Scan for the cell matching the given text and deliver its (x, y) coordinate at center. 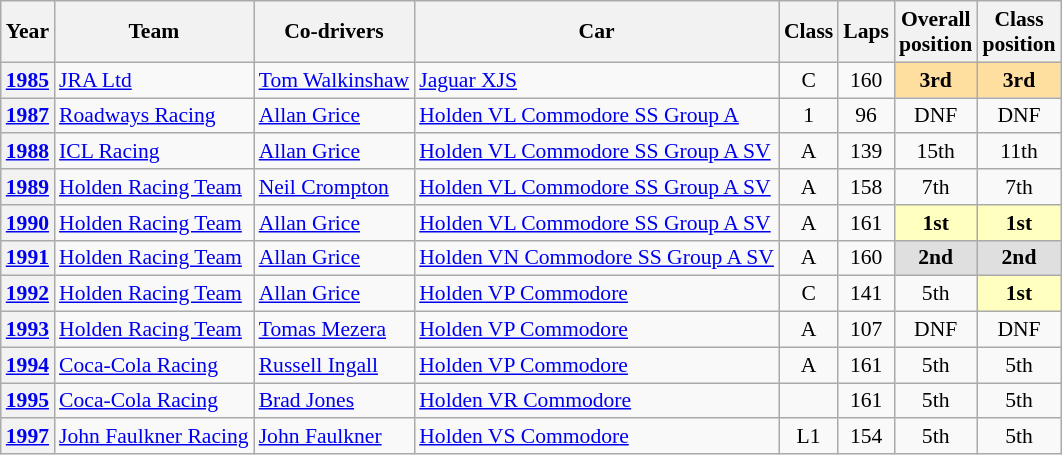
Year (28, 32)
1988 (28, 152)
1990 (28, 223)
96 (866, 116)
Holden VR Commodore (596, 401)
1991 (28, 258)
Co-drivers (334, 32)
Tomas Mezera (334, 330)
141 (866, 294)
1992 (28, 294)
Laps (866, 32)
Tom Walkinshaw (334, 80)
11th (1018, 152)
1995 (28, 401)
Overallposition (936, 32)
15th (936, 152)
154 (866, 437)
Neil Crompton (334, 187)
1985 (28, 80)
Roadways Racing (154, 116)
Holden VL Commodore SS Group A (596, 116)
John Faulkner Racing (154, 437)
Team (154, 32)
ICL Racing (154, 152)
1989 (28, 187)
139 (866, 152)
Holden VN Commodore SS Group A SV (596, 258)
1997 (28, 437)
Russell Ingall (334, 365)
1994 (28, 365)
L1 (808, 437)
Car (596, 32)
158 (866, 187)
107 (866, 330)
1987 (28, 116)
1 (808, 116)
1993 (28, 330)
Brad Jones (334, 401)
John Faulkner (334, 437)
Class (808, 32)
Jaguar XJS (596, 80)
Holden VS Commodore (596, 437)
Classposition (1018, 32)
JRA Ltd (154, 80)
